Return the (x, y) coordinate for the center point of the cell that contains the specified text.  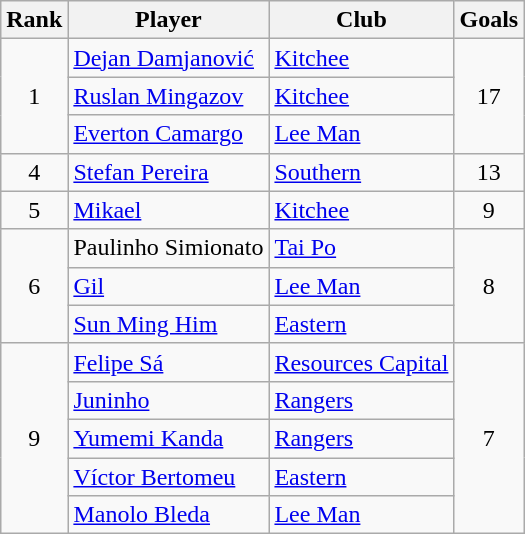
Club (362, 20)
Juninho (168, 400)
17 (489, 96)
5 (34, 210)
Player (168, 20)
Yumemi Kanda (168, 438)
Paulinho Simionato (168, 248)
4 (34, 172)
8 (489, 286)
Stefan Pereira (168, 172)
1 (34, 96)
7 (489, 438)
Southern (362, 172)
Manolo Bleda (168, 515)
Goals (489, 20)
Víctor Bertomeu (168, 477)
6 (34, 286)
Gil (168, 286)
Everton Camargo (168, 134)
Rank (34, 20)
13 (489, 172)
Ruslan Mingazov (168, 96)
Sun Ming Him (168, 324)
Felipe Sá (168, 362)
Resources Capital (362, 362)
Mikael (168, 210)
Tai Po (362, 248)
Dejan Damjanović (168, 58)
